Locate the cell with the specified text and output its (x, y) center coordinate. 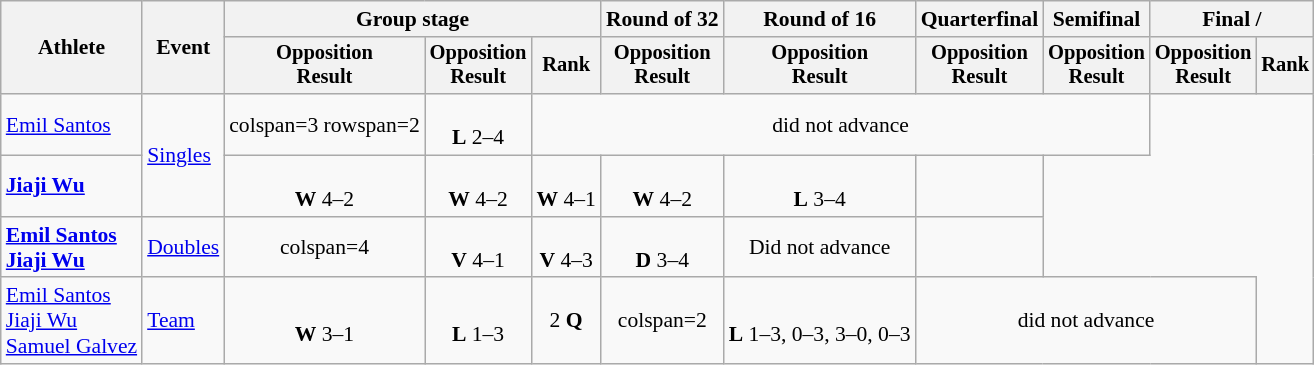
L 1–3 (478, 322)
colspan=2 (662, 322)
Emil Santos (72, 124)
W 4–1 (566, 186)
Emil SantosJiaji Wu (72, 248)
Semifinal (1096, 19)
V 4–1 (478, 248)
Group stage (412, 19)
Quarterfinal (980, 19)
Event (183, 48)
Singles (183, 155)
L 3–4 (820, 186)
Round of 32 (662, 19)
Team (183, 322)
L 2–4 (478, 124)
L 1–3, 0–3, 3–0, 0–3 (820, 322)
Doubles (183, 248)
Emil SantosJiaji WuSamuel Galvez (72, 322)
colspan=4 (324, 248)
V 4–3 (566, 248)
W 3–1 (324, 322)
Round of 16 (820, 19)
2 Q (566, 322)
colspan=3 rowspan=2 (324, 124)
Athlete (72, 48)
Did not advance (820, 248)
Final / (1232, 19)
D 3–4 (662, 248)
Jiaji Wu (72, 186)
